Determine the (X, Y) coordinate at the center of the cell enclosing the given text.  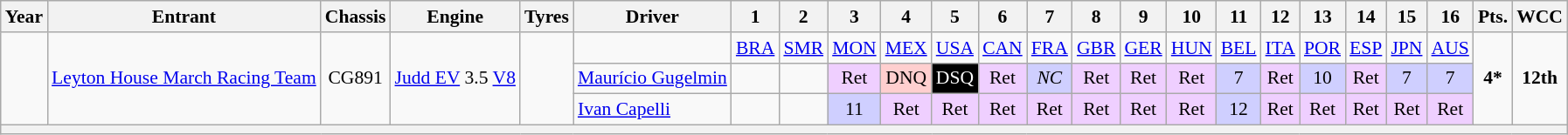
GBR (1096, 48)
13 (1322, 17)
9 (1143, 17)
MEX (906, 48)
4* (1493, 78)
DNQ (906, 78)
HUN (1192, 48)
AUS (1451, 48)
CG891 (356, 78)
12th (1540, 78)
1 (755, 17)
14 (1365, 17)
GER (1143, 48)
Engine (455, 17)
BRA (755, 48)
4 (906, 17)
Judd EV 3.5 V8 (455, 78)
16 (1451, 17)
Driver (652, 17)
Chassis (356, 17)
FRA (1050, 48)
SMR (803, 48)
Entrant (184, 17)
POR (1322, 48)
WCC (1540, 17)
DSQ (954, 78)
MON (855, 48)
5 (954, 17)
2 (803, 17)
6 (1003, 17)
8 (1096, 17)
Year (24, 17)
BEL (1239, 48)
Pts. (1493, 17)
ITA (1280, 48)
JPN (1406, 48)
CAN (1003, 48)
ESP (1365, 48)
Leyton House March Racing Team (184, 78)
NC (1050, 78)
15 (1406, 17)
3 (855, 17)
USA (954, 48)
Tyres (547, 17)
Maurício Gugelmin (652, 78)
Ivan Capelli (652, 110)
